Locate the cell with the specified text and output its [x, y] center coordinate. 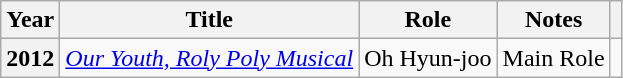
Main Role [554, 58]
Role [428, 20]
Title [210, 20]
Notes [554, 20]
Oh Hyun-joo [428, 58]
Year [30, 20]
2012 [30, 58]
Our Youth, Roly Poly Musical [210, 58]
